Return [x, y] of the center of cell containing provided text 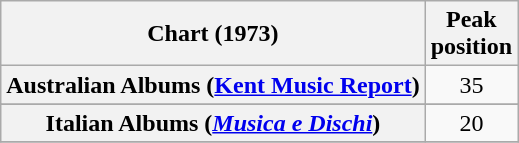
Chart (1973) [213, 34]
Peakposition [471, 34]
Australian Albums (Kent Music Report) [213, 85]
35 [471, 85]
20 [471, 123]
Italian Albums (Musica e Dischi) [213, 123]
